Capture the cell that displays the provided text and extract its (x, y) central coordinate. 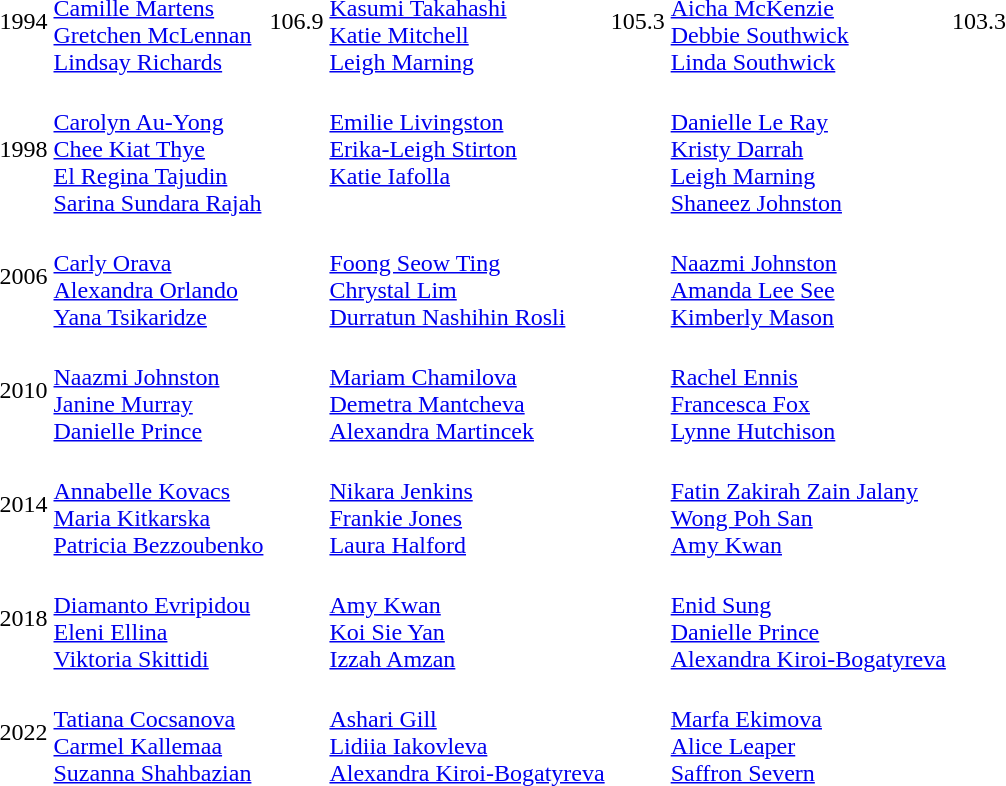
Nikara JenkinsFrankie JonesLaura Halford (467, 504)
Mariam ChamilovaDemetra MantchevaAlexandra Martincek (467, 390)
Enid SungDanielle PrinceAlexandra Kiroi-Bogatyreva (808, 618)
Annabelle KovacsMaria KitkarskaPatricia Bezzoubenko (158, 504)
Naazmi JohnstonAmanda Lee SeeKimberly Mason (808, 276)
Emilie LivingstonErika-Leigh StirtonKatie Iafolla (467, 149)
Foong Seow TingChrystal LimDurratun Nashihin Rosli (467, 276)
Carly OravaAlexandra OrlandoYana Tsikaridze (158, 276)
Diamanto EvripidouEleni EllinaViktoria Skittidi (158, 618)
Danielle Le RayKristy DarrahLeigh MarningShaneez Johnston (808, 149)
Amy KwanKoi Sie YanIzzah Amzan (467, 618)
Carolyn Au-YongChee Kiat ThyeEl Regina TajudinSarina Sundara Rajah (158, 149)
Rachel EnnisFrancesca FoxLynne Hutchison (808, 390)
Naazmi JohnstonJanine MurrayDanielle Prince (158, 390)
Fatin Zakirah Zain JalanyWong Poh SanAmy Kwan (808, 504)
